Find where the given text appears and provide that cell's center as (x, y) coordinate. 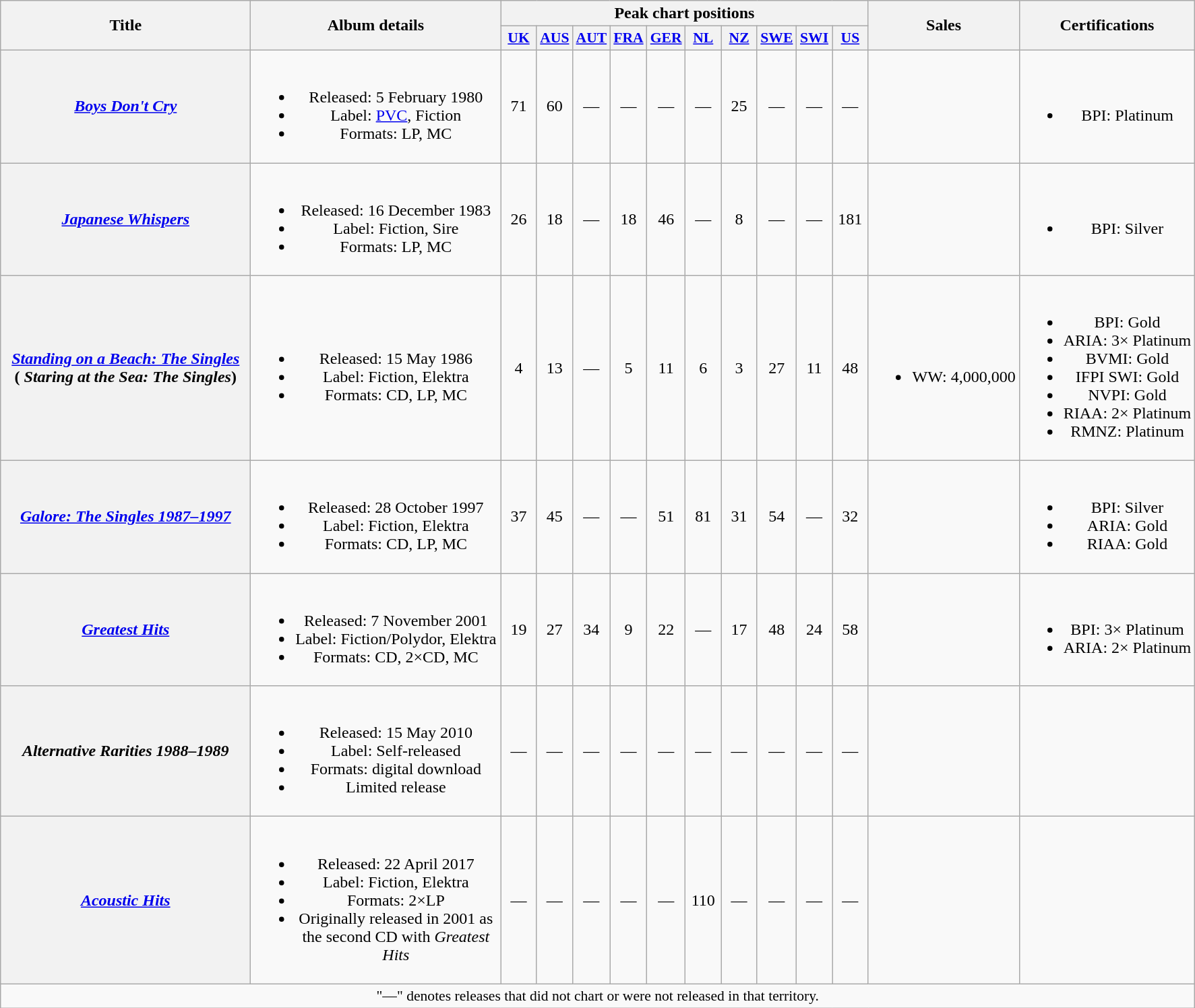
BPI: Silver (1107, 220)
Released: 15 May 2010Label: Self-releasedFormats: digital downloadLimited release (376, 751)
6 (704, 368)
17 (739, 629)
22 (666, 629)
45 (554, 517)
Alternative Rarities 1988–1989 (125, 751)
37 (519, 517)
BPI: GoldARIA: 3× PlatinumBVMI: GoldIFPI SWI: GoldNVPI: GoldRIAA: 2× PlatinumRMNZ: Platinum (1107, 368)
Peak chart positions (685, 13)
181 (851, 220)
"—" denotes releases that did not chart or were not released in that territory. (598, 996)
8 (739, 220)
Galore: The Singles 1987–1997 (125, 517)
24 (814, 629)
32 (851, 517)
Released: 15 May 1986Label: Fiction, ElektraFormats: CD, LP, MC (376, 368)
SWI (814, 38)
60 (554, 106)
Acoustic Hits (125, 900)
AUS (554, 38)
Boys Don't Cry (125, 106)
SWE (776, 38)
3 (739, 368)
13 (554, 368)
71 (519, 106)
US (851, 38)
51 (666, 517)
Released: 5 February 1980Label: PVC, FictionFormats: LP, MC (376, 106)
9 (628, 629)
Sales (944, 26)
54 (776, 517)
Album details (376, 26)
BPI: Platinum (1107, 106)
NL (704, 38)
UK (519, 38)
110 (704, 900)
Japanese Whispers (125, 220)
5 (628, 368)
NZ (739, 38)
Certifications (1107, 26)
25 (739, 106)
46 (666, 220)
Released: 22 April 2017Label: Fiction, ElektraFormats: 2×LPOriginally released in 2001 as the second CD with Greatest Hits (376, 900)
58 (851, 629)
19 (519, 629)
26 (519, 220)
Released: 28 October 1997Label: Fiction, ElektraFormats: CD, LP, MC (376, 517)
WW: 4,000,000 (944, 368)
4 (519, 368)
BPI: 3× PlatinumARIA: 2× Platinum (1107, 629)
FRA (628, 38)
Standing on a Beach: The Singles( Staring at the Sea: The Singles) (125, 368)
BPI: SilverARIA: GoldRIAA: Gold (1107, 517)
Released: 7 November 2001Label: Fiction/Polydor, ElektraFormats: CD, 2×CD, MC (376, 629)
GER (666, 38)
AUT (592, 38)
31 (739, 517)
Title (125, 26)
Released: 16 December 1983Label: Fiction, SireFormats: LP, MC (376, 220)
Greatest Hits (125, 629)
81 (704, 517)
34 (592, 629)
